From the cell containing the given text, extract its center point as (x, y) coordinate. 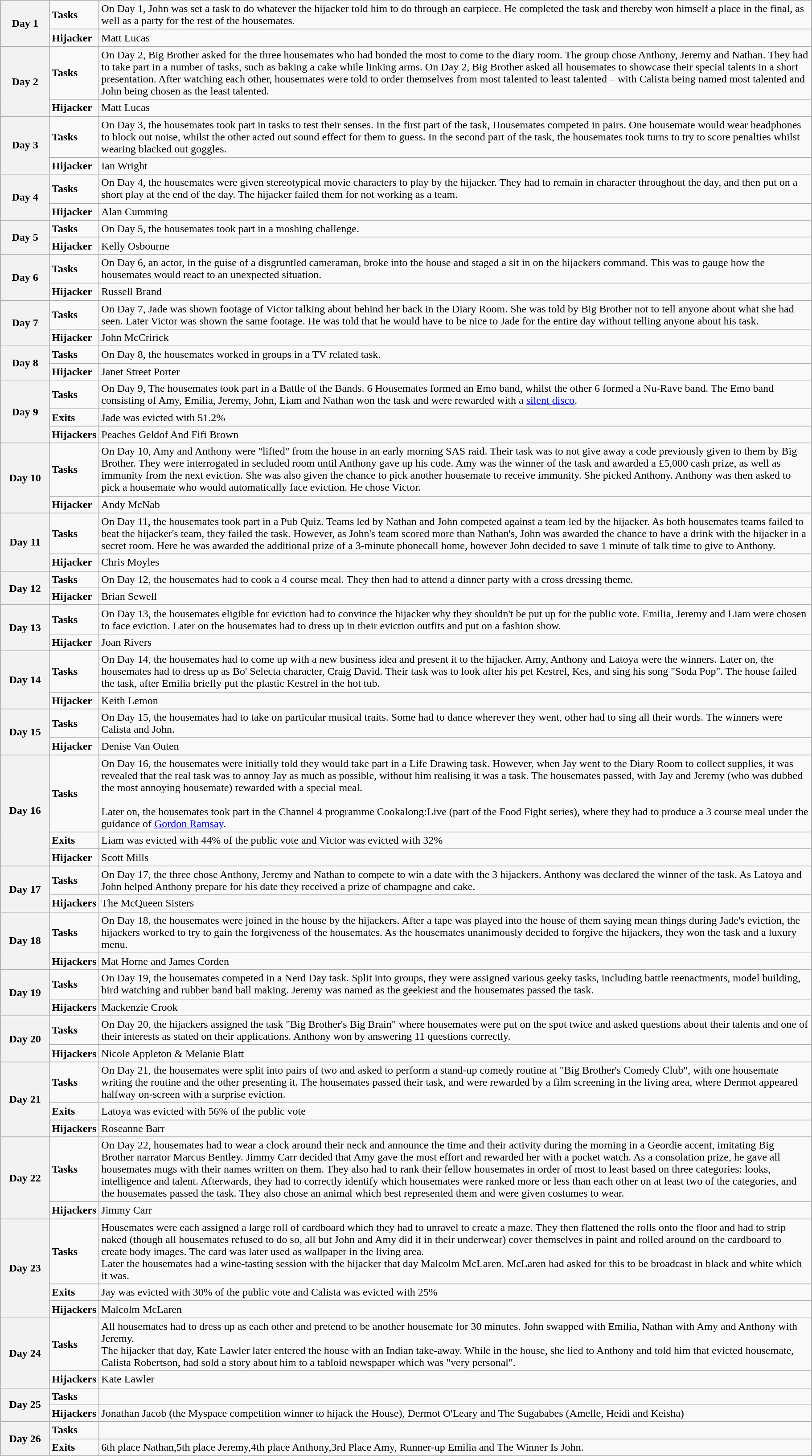
Roseanne Barr (455, 1128)
Scott Mills (455, 857)
Brian Sewell (455, 596)
Mat Horne and James Corden (455, 961)
Day 22 (25, 1178)
Day 6 (25, 277)
Kelly Osbourne (455, 246)
Day 19 (25, 993)
Day 7 (25, 324)
Kate Lawler (455, 1379)
Day 18 (25, 941)
Nicole Appleton & Melanie Blatt (455, 1053)
On Day 5, the housemates took part in a moshing challenge. (455, 229)
Andy McNab (455, 504)
Day 10 (25, 478)
Day 24 (25, 1353)
Day 4 (25, 197)
Jonathan Jacob (the Myspace competition winner to hijack the House), Dermot O'Leary and The Sugababes (Amelle, Heidi and Keisha) (455, 1413)
Jimmy Carr (455, 1210)
Day 9 (25, 412)
Day 12 (25, 588)
Day 14 (25, 680)
Jade was evicted with 51.2% (455, 418)
Alan Cumming (455, 212)
Malcolm McLaren (455, 1309)
The McQueen Sisters (455, 903)
On Day 8, the housemates worked in groups in a TV related task. (455, 355)
Denise Van Outen (455, 746)
Ian Wright (455, 166)
Day 2 (25, 81)
Day 11 (25, 542)
Day 20 (25, 1038)
Day 26 (25, 1439)
Day 15 (25, 732)
Day 8 (25, 363)
Russell Brand (455, 291)
Day 25 (25, 1405)
John McCririck (455, 338)
Day 23 (25, 1268)
Chris Moyles (455, 562)
Latoya was evicted with 56% of the public vote (455, 1111)
On Day 12, the housemates had to cook a 4 course meal. They then had to attend a dinner party with a cross dressing theme. (455, 579)
Day 5 (25, 237)
Day 16 (25, 810)
Day 21 (25, 1099)
Day 17 (25, 889)
Mackenzie Crook (455, 1007)
Peaches Geldof And Fifi Brown (455, 435)
Liam was evicted with 44% of the public vote and Victor was evicted with 32% (455, 841)
Joan Rivers (455, 642)
Day 3 (25, 145)
Jay was evicted with 30% of the public vote and Calista was evicted with 25% (455, 1292)
Day 1 (25, 23)
6th place Nathan,5th place Jeremy,4th place Anthony,3rd Place Amy, Runner-up Emilia and The Winner Is John. (455, 1447)
Day 13 (25, 628)
Keith Lemon (455, 700)
Janet Street Porter (455, 372)
